Locate the cell with the specified text and output its (X, Y) center coordinate. 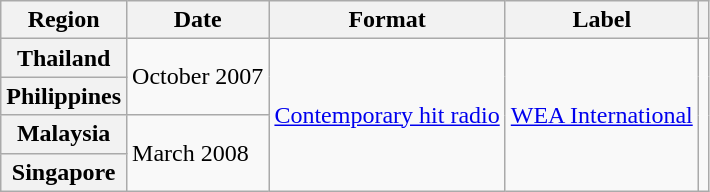
October 2007 (198, 77)
Contemporary hit radio (387, 115)
Singapore (64, 172)
Malaysia (64, 134)
Label (602, 20)
Region (64, 20)
WEA International (602, 115)
March 2008 (198, 153)
Format (387, 20)
Thailand (64, 58)
Date (198, 20)
Philippines (64, 96)
